Output the (X, Y) coordinate of the center of the cell containing the given text.  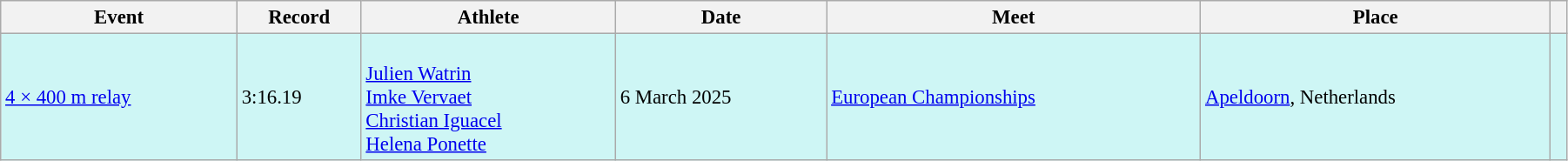
Place (1376, 17)
European Championships (1014, 97)
Athlete (488, 17)
Julien WatrinImke VervaetChristian IguacelHelena Ponette (488, 97)
3:16.19 (299, 97)
4 × 400 m relay (119, 97)
Event (119, 17)
Apeldoorn, Netherlands (1376, 97)
Date (720, 17)
Record (299, 17)
6 March 2025 (720, 97)
Meet (1014, 17)
